Find where the given text appears and provide that cell's center as [X, Y] coordinate. 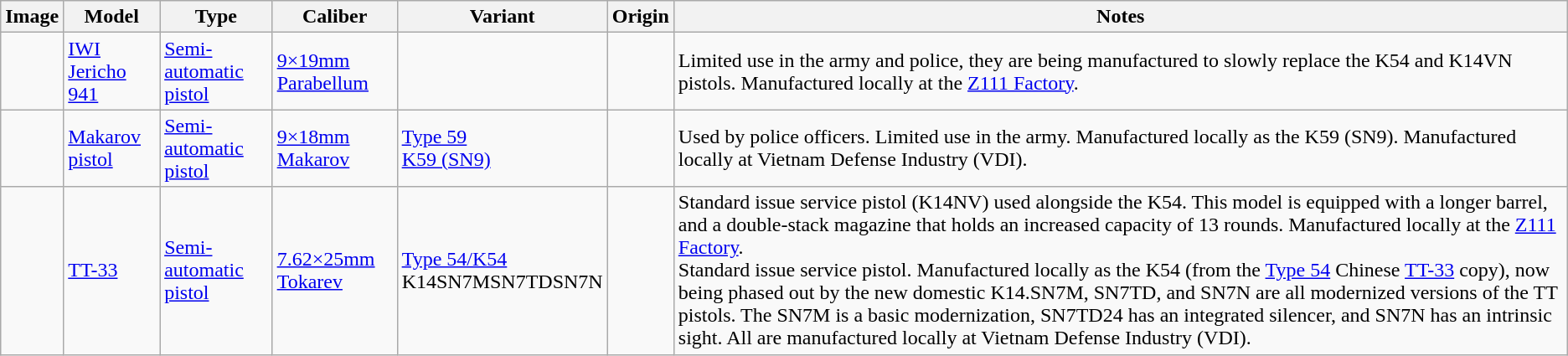
9×18mm Makarov [335, 148]
Origin [640, 17]
Type [216, 17]
IWI Jericho 941 [112, 71]
9×19mm Parabellum [335, 71]
Variant [503, 17]
7.62×25mm Tokarev [335, 271]
Notes [1121, 17]
Image [32, 17]
Type 59K59 (SN9) [503, 148]
Model [112, 17]
Caliber [335, 17]
TT-33 [112, 271]
Type 54/K54K14SN7MSN7TDSN7N [503, 271]
Used by police officers. Limited use in the army. Manufactured locally as the K59 (SN9). Manufactured locally at Vietnam Defense Industry (VDI). [1121, 148]
Makarov pistol [112, 148]
